Identify which cell holds the provided text, then report its [X, Y] central coordinate. 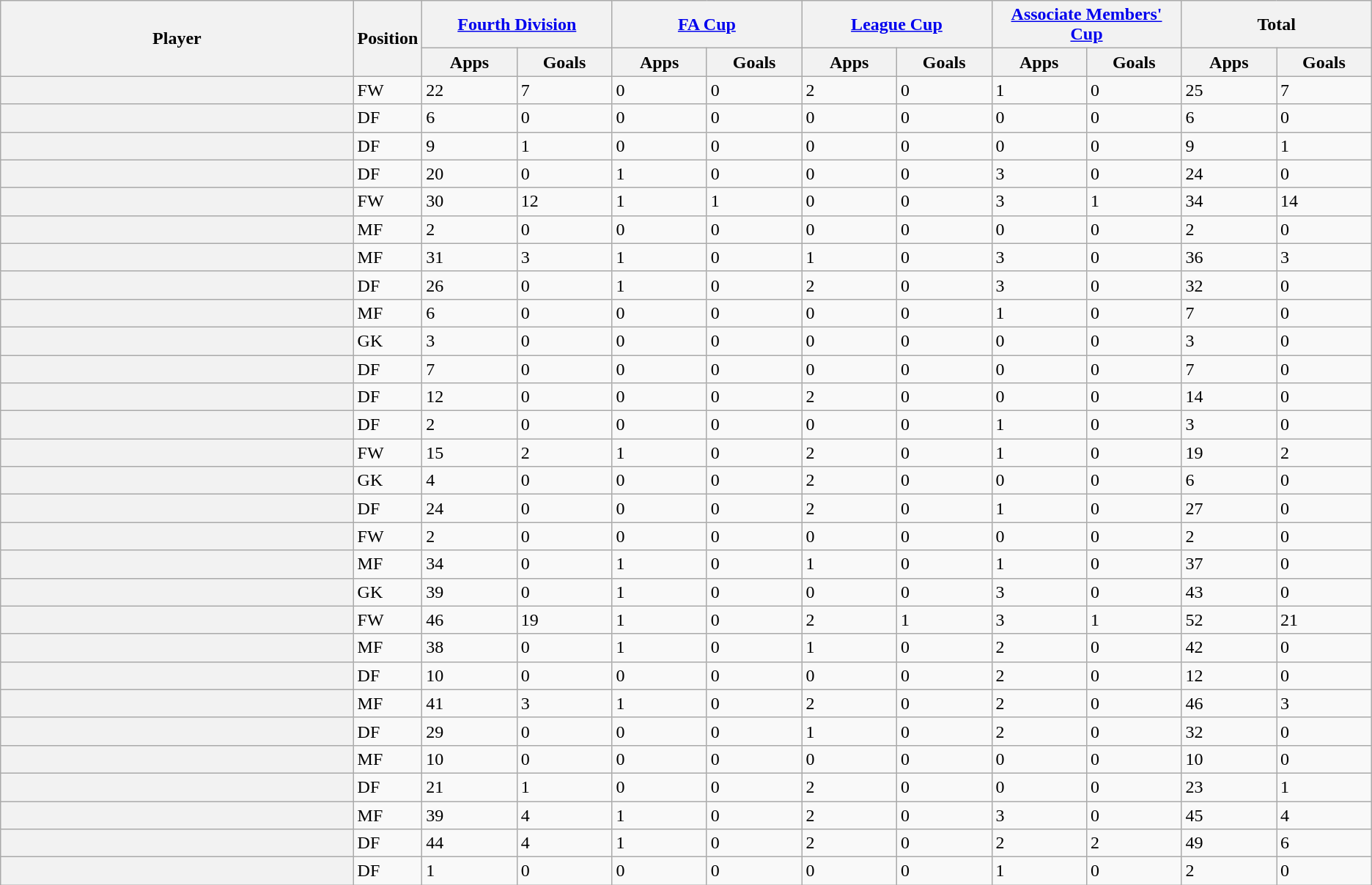
45 [1228, 815]
22 [469, 90]
26 [469, 285]
31 [469, 257]
49 [1228, 843]
30 [469, 201]
36 [1228, 257]
Position [388, 38]
38 [469, 648]
Associate Members' Cup [1086, 25]
27 [1228, 508]
25 [1228, 90]
Player [177, 38]
52 [1228, 620]
20 [469, 174]
37 [1228, 564]
44 [469, 843]
League Cup [897, 25]
42 [1228, 648]
15 [469, 453]
Fourth Division [517, 25]
FA Cup [707, 25]
23 [1228, 787]
Total [1277, 25]
41 [469, 703]
29 [469, 731]
43 [1228, 592]
